Identify which cell holds the provided text, then report its (x, y) central coordinate. 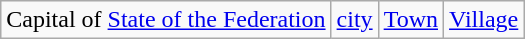
Town (410, 20)
Capital of State of the Federation (166, 20)
Village (484, 20)
city (354, 20)
